Detect which cell encompasses the target text, then output its [X, Y] center coordinate. 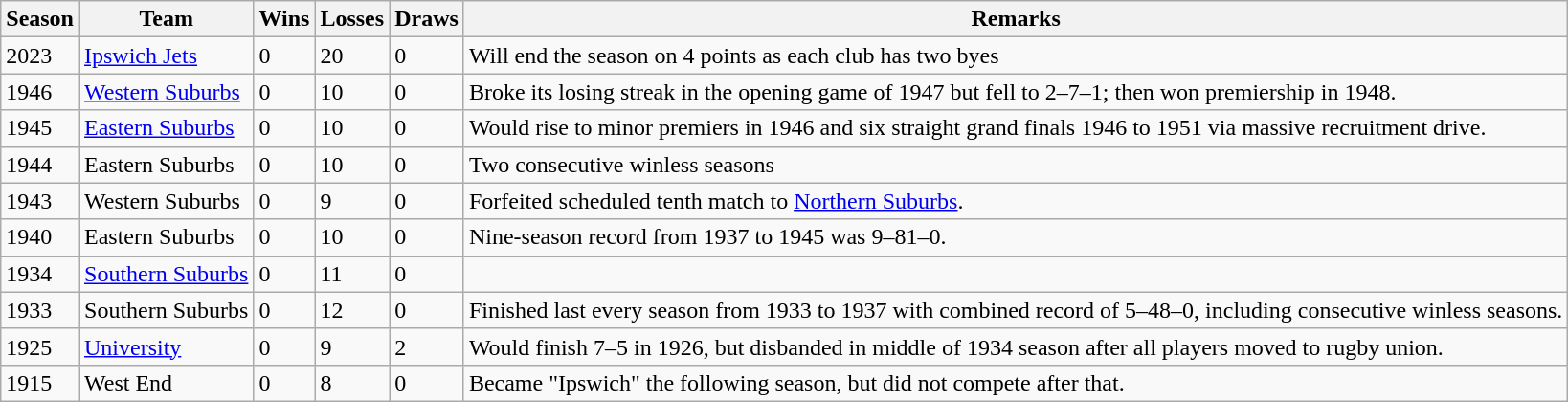
2 [427, 346]
1946 [40, 92]
1944 [40, 165]
Forfeited scheduled tenth match to Northern Suburbs. [1016, 201]
1940 [40, 237]
2023 [40, 56]
1933 [40, 310]
Nine-season record from 1937 to 1945 was 9–81–0. [1016, 237]
Will end the season on 4 points as each club has two byes [1016, 56]
8 [352, 383]
1934 [40, 274]
Team [166, 19]
Two consecutive winless seasons [1016, 165]
University [166, 346]
Broke its losing streak in the opening game of 1947 but fell to 2–7–1; then won premiership in 1948. [1016, 92]
Losses [352, 19]
Would rise to minor premiers in 1946 and six straight grand finals 1946 to 1951 via massive recruitment drive. [1016, 128]
Finished last every season from 1933 to 1937 with combined record of 5–48–0, including consecutive winless seasons. [1016, 310]
Would finish 7–5 in 1926, but disbanded in middle of 1934 season after all players moved to rugby union. [1016, 346]
20 [352, 56]
1943 [40, 201]
1945 [40, 128]
12 [352, 310]
Became "Ipswich" the following season, but did not compete after that. [1016, 383]
Wins [284, 19]
Draws [427, 19]
11 [352, 274]
Ipswich Jets [166, 56]
1925 [40, 346]
Season [40, 19]
1915 [40, 383]
Remarks [1016, 19]
West End [166, 383]
